Output the [x, y] coordinate of the center of the cell containing the given text.  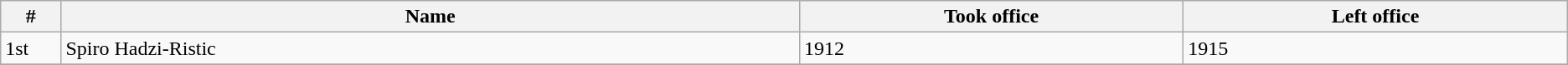
Spiro Hadzi-Ristic [431, 48]
Name [431, 17]
# [31, 17]
1915 [1375, 48]
1912 [991, 48]
Took office [991, 17]
1st [31, 48]
Left office [1375, 17]
